Determine the (x, y) coordinate at the center of the cell enclosing the given text.  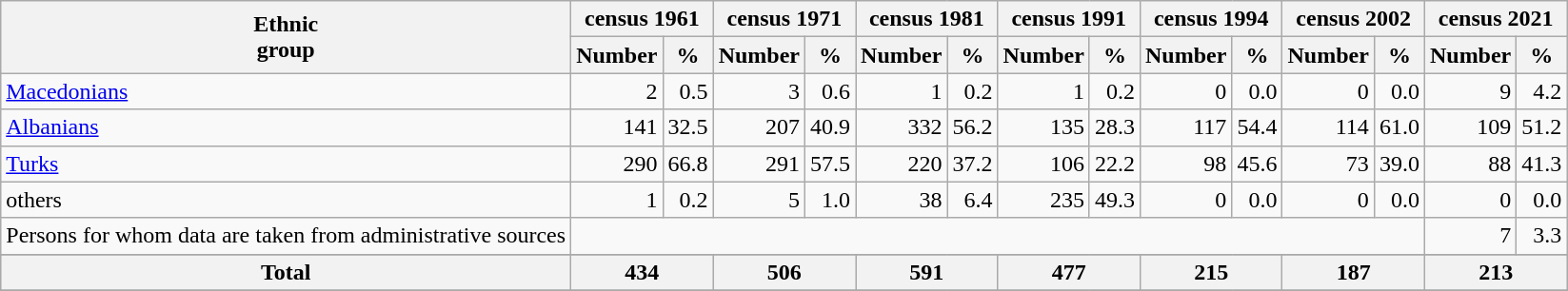
9 (1470, 91)
506 (784, 272)
291 (759, 164)
61.0 (1399, 127)
Turks (286, 164)
40.9 (830, 127)
census 1981 (927, 19)
4.2 (1542, 91)
Ethnicgroup (286, 37)
census 1991 (1068, 19)
Albanians (286, 127)
57.5 (830, 164)
66.8 (687, 164)
434 (642, 272)
73 (1328, 164)
135 (1043, 127)
5 (759, 200)
215 (1211, 272)
41.3 (1542, 164)
106 (1043, 164)
census 2021 (1495, 19)
39.0 (1399, 164)
187 (1354, 272)
109 (1470, 127)
7 (1470, 236)
3 (759, 91)
477 (1068, 272)
census 1994 (1211, 19)
88 (1470, 164)
census 2002 (1354, 19)
Persons for whom data are taken from administrative sources (286, 236)
28.3 (1114, 127)
45.6 (1257, 164)
37.2 (973, 164)
141 (617, 127)
220 (902, 164)
2 (617, 91)
213 (1495, 272)
114 (1328, 127)
51.2 (1542, 127)
54.4 (1257, 127)
49.3 (1114, 200)
235 (1043, 200)
1.0 (830, 200)
6.4 (973, 200)
0.6 (830, 91)
Macedonians (286, 91)
census 1971 (784, 19)
Total (286, 272)
98 (1185, 164)
207 (759, 127)
591 (927, 272)
332 (902, 127)
117 (1185, 127)
census 1961 (642, 19)
others (286, 200)
3.3 (1542, 236)
0.5 (687, 91)
22.2 (1114, 164)
32.5 (687, 127)
56.2 (973, 127)
290 (617, 164)
38 (902, 200)
